Output the [x, y] coordinate of the center of the cell containing the given text.  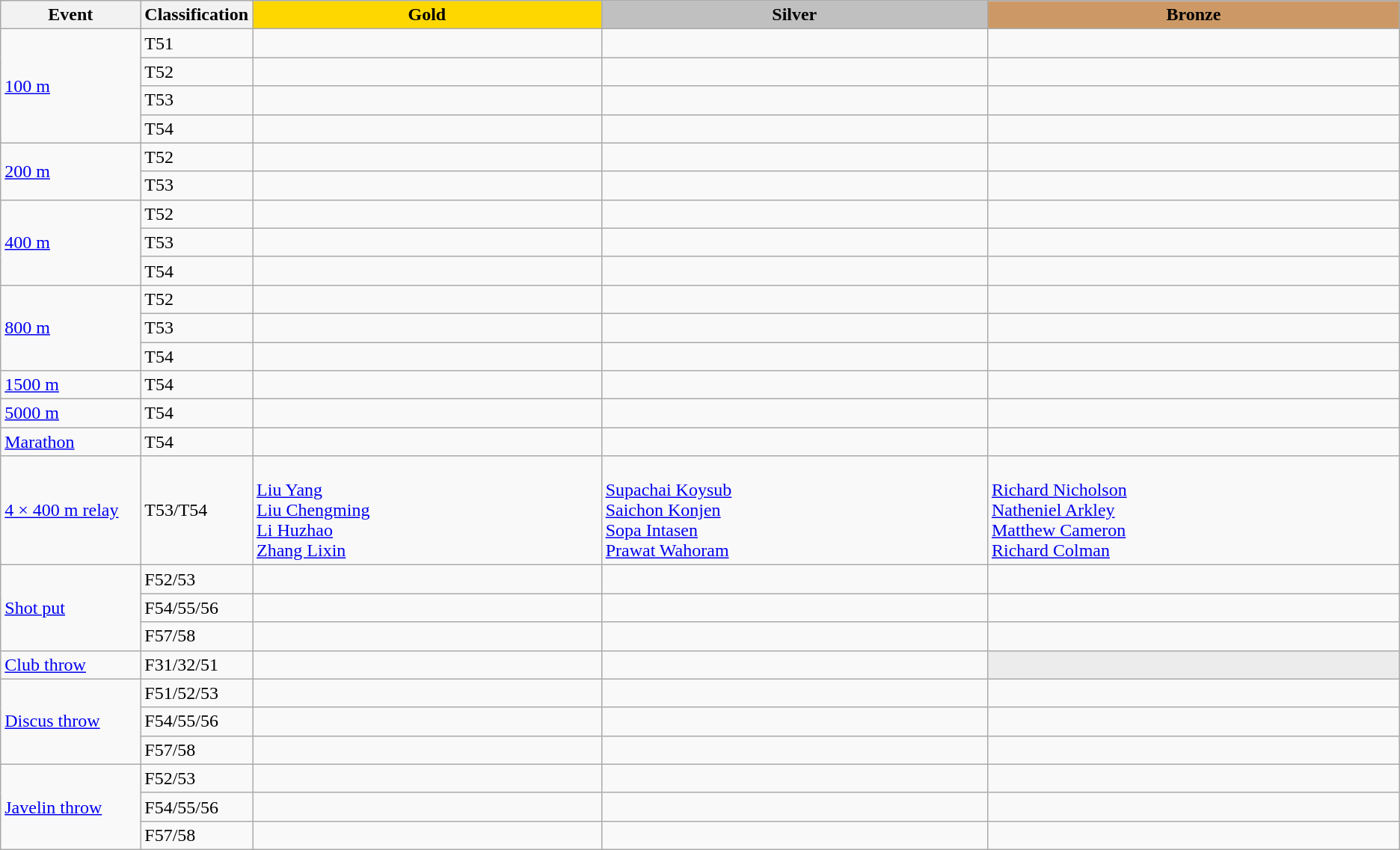
200 m [70, 171]
Gold [428, 15]
Shot put [70, 608]
4 × 400 m relay [70, 511]
1500 m [70, 385]
400 m [70, 242]
5000 m [70, 413]
Richard NicholsonNatheniel ArkleyMatthew CameronRichard Colman [1194, 511]
F51/52/53 [197, 693]
Classification [197, 15]
Supachai KoysubSaichon KonjenSopa IntasenPrawat Wahoram [794, 511]
T51 [197, 43]
T53/T54 [197, 511]
F31/32/51 [197, 665]
Bronze [1194, 15]
Javelin throw [70, 807]
Event [70, 15]
800 m [70, 327]
Club throw [70, 665]
Discus throw [70, 721]
100 m [70, 86]
Silver [794, 15]
Marathon [70, 442]
Liu YangLiu ChengmingLi HuzhaoZhang Lixin [428, 511]
